Search for the cell housing the specified text and yield its (X, Y) center coordinate. 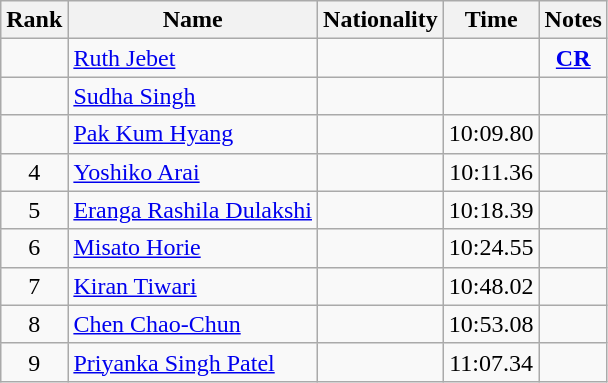
10:11.36 (491, 172)
5 (34, 210)
4 (34, 172)
9 (34, 362)
Sudha Singh (193, 96)
10:18.39 (491, 210)
Pak Kum Hyang (193, 134)
7 (34, 286)
Eranga Rashila Dulakshi (193, 210)
11:07.34 (491, 362)
Yoshiko Arai (193, 172)
6 (34, 248)
Misato Horie (193, 248)
10:24.55 (491, 248)
CR (573, 58)
Name (193, 20)
Priyanka Singh Patel (193, 362)
Kiran Tiwari (193, 286)
10:53.08 (491, 324)
Notes (573, 20)
10:48.02 (491, 286)
8 (34, 324)
Ruth Jebet (193, 58)
Nationality (381, 20)
Time (491, 20)
Rank (34, 20)
Chen Chao-Chun (193, 324)
10:09.80 (491, 134)
